Identify which cell holds the provided text, then report its [X, Y] central coordinate. 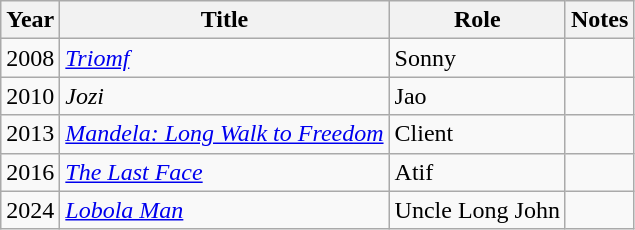
Mandela: Long Walk to Freedom [224, 134]
Jao [477, 96]
Year [30, 20]
Client [477, 134]
Notes [599, 20]
2013 [30, 134]
Uncle Long John [477, 210]
Role [477, 20]
2010 [30, 96]
2024 [30, 210]
2008 [30, 58]
Sonny [477, 58]
2016 [30, 172]
Jozi [224, 96]
Title [224, 20]
Lobola Man [224, 210]
Atif [477, 172]
The Last Face [224, 172]
Triomf [224, 58]
